Determine the [X, Y] coordinate at the center of the cell enclosing the given text.  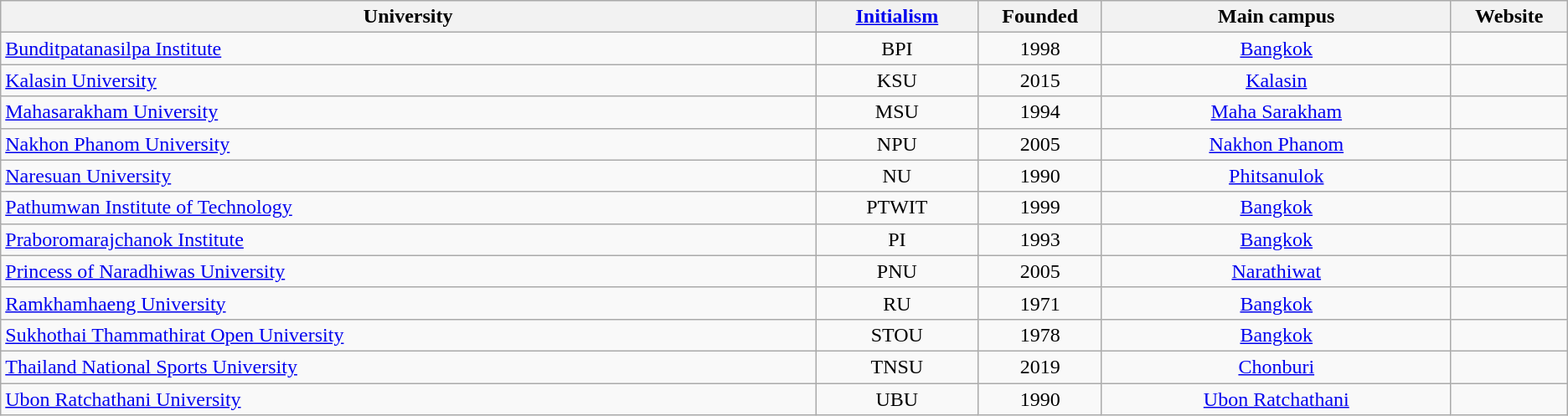
Ubon Ratchathani [1277, 399]
Naresuan University [409, 176]
Maha Sarakham [1277, 112]
1994 [1040, 112]
PTWIT [898, 208]
NPU [898, 144]
Thailand National Sports University [409, 367]
Praboromarajchanok Institute [409, 239]
Princess of Naradhiwas University [409, 271]
Phitsanulok [1277, 176]
1978 [1040, 335]
PNU [898, 271]
1971 [1040, 303]
Kalasin [1277, 80]
1998 [1040, 49]
UBU [898, 399]
Pathumwan Institute of Technology [409, 208]
MSU [898, 112]
Ramkhamhaeng University [409, 303]
Website [1509, 17]
BPI [898, 49]
Nakhon Phanom University [409, 144]
Sukhothai Thammathirat Open University [409, 335]
STOU [898, 335]
2015 [1040, 80]
Narathiwat [1277, 271]
Founded [1040, 17]
Chonburi [1277, 367]
Bunditpatanasilpa Institute [409, 49]
1993 [1040, 239]
University [409, 17]
TNSU [898, 367]
NU [898, 176]
KSU [898, 80]
1999 [1040, 208]
Main campus [1277, 17]
2019 [1040, 367]
Nakhon Phanom [1277, 144]
RU [898, 303]
Kalasin University [409, 80]
Ubon Ratchathani University [409, 399]
PI [898, 239]
Initialism [898, 17]
Mahasarakham University [409, 112]
